From the cell containing the given text, extract its center point as [x, y] coordinate. 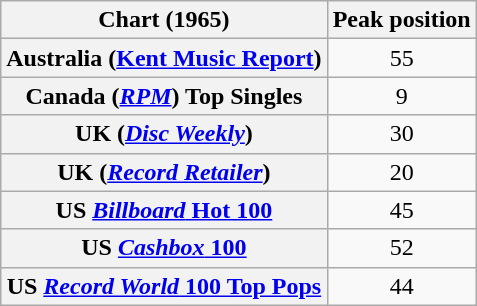
55 [402, 58]
US Billboard Hot 100 [164, 210]
UK (Record Retailer) [164, 172]
30 [402, 134]
45 [402, 210]
52 [402, 248]
20 [402, 172]
US Cashbox 100 [164, 248]
9 [402, 96]
UK (Disc Weekly) [164, 134]
Australia (Kent Music Report) [164, 58]
Canada (RPM) Top Singles [164, 96]
Chart (1965) [164, 20]
US Record World 100 Top Pops [164, 286]
44 [402, 286]
Peak position [402, 20]
